Output the [X, Y] coordinate of the center of the cell containing the given text.  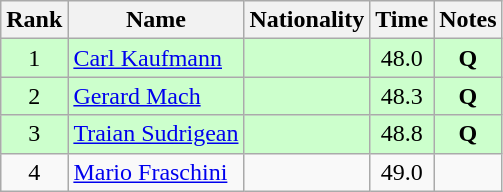
Gerard Mach [156, 96]
1 [34, 58]
3 [34, 134]
Carl Kaufmann [156, 58]
Nationality [307, 20]
4 [34, 172]
Time [402, 20]
Name [156, 20]
48.0 [402, 58]
2 [34, 96]
48.8 [402, 134]
49.0 [402, 172]
Rank [34, 20]
Traian Sudrigean [156, 134]
48.3 [402, 96]
Notes [468, 20]
Mario Fraschini [156, 172]
